Provide the (x, y) coordinate of the cell's center where the given text is located.  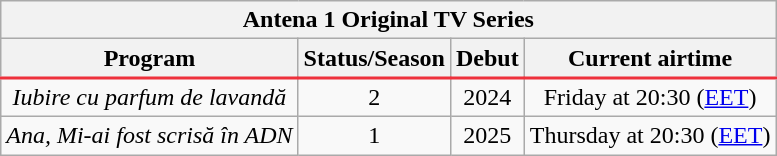
2025 (487, 135)
Program (150, 58)
Thursday at 20:30 (EET) (650, 135)
Debut (487, 58)
Ana, Mi-ai fost scrisă în ADN (150, 135)
2024 (487, 98)
Iubire cu parfum de lavandă (150, 98)
Status/Season (374, 58)
Friday at 20:30 (EET) (650, 98)
Current airtime (650, 58)
Antena 1 Original TV Series (388, 20)
1 (374, 135)
2 (374, 98)
